Scan for the cell matching the given text and deliver its [x, y] coordinate at center. 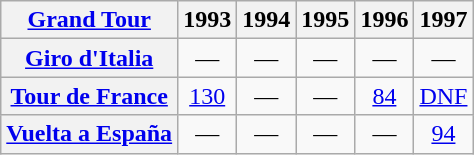
Tour de France [90, 96]
1993 [208, 20]
1995 [326, 20]
Grand Tour [90, 20]
130 [208, 96]
94 [444, 134]
1997 [444, 20]
DNF [444, 96]
Vuelta a España [90, 134]
84 [384, 96]
Giro d'Italia [90, 58]
1996 [384, 20]
1994 [266, 20]
